From the cell containing the given text, extract its center point as (X, Y) coordinate. 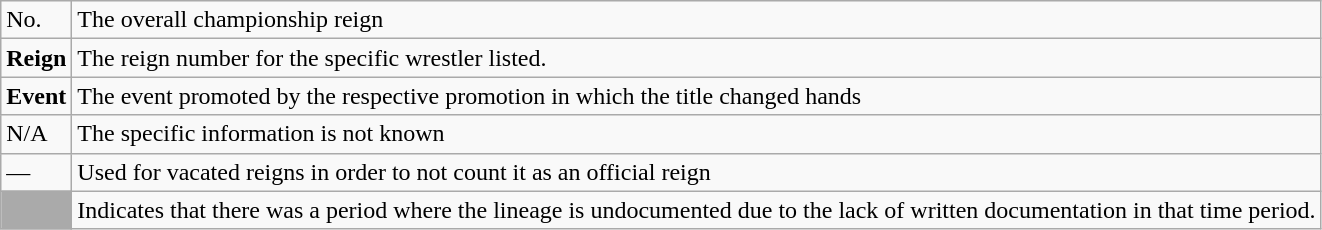
The reign number for the specific wrestler listed. (696, 58)
The specific information is not known (696, 134)
Indicates that there was a period where the lineage is undocumented due to the lack of written documentation in that time period. (696, 210)
N/A (36, 134)
— (36, 172)
No. (36, 20)
Reign (36, 58)
Event (36, 96)
The overall championship reign (696, 20)
The event promoted by the respective promotion in which the title changed hands (696, 96)
Used for vacated reigns in order to not count it as an official reign (696, 172)
